Output the (X, Y) coordinate of the center of the cell containing the given text.  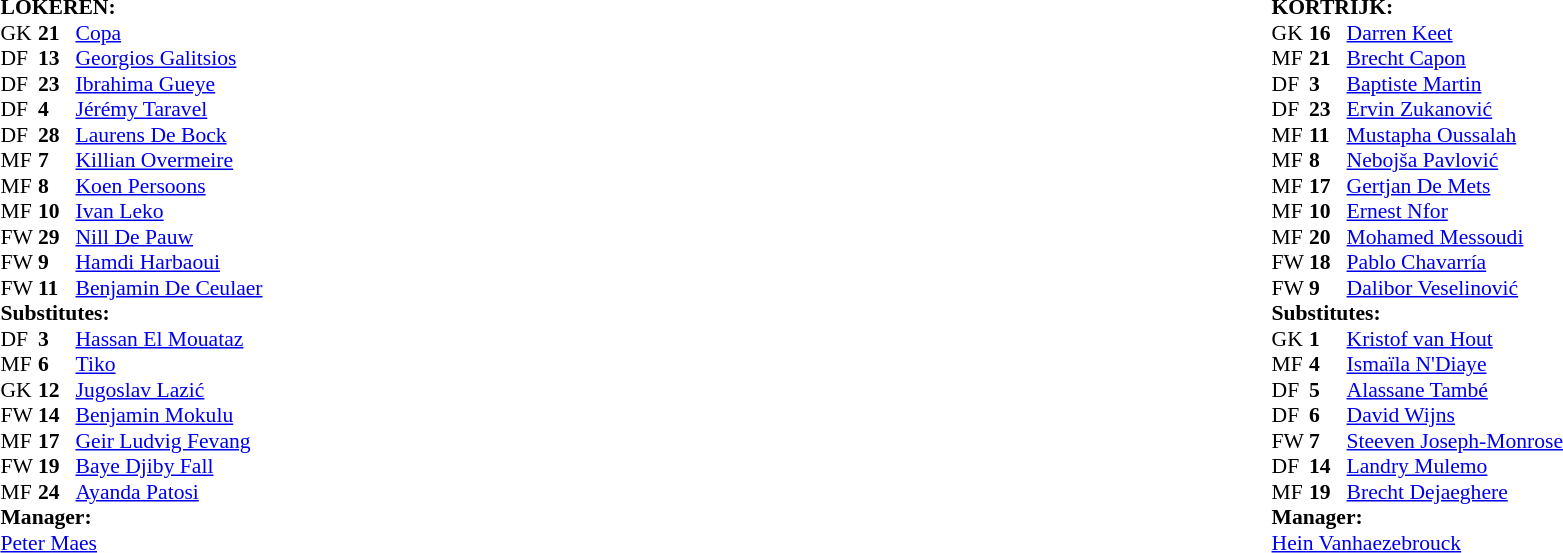
Tiko (170, 365)
Baye Djiby Fall (170, 467)
Nebojša Pavlović (1455, 161)
Brecht Capon (1455, 59)
Jugoslav Lazić (170, 390)
Laurens De Bock (170, 135)
Baptiste Martin (1455, 84)
13 (57, 59)
Ibrahima Gueye (170, 84)
Koen Persoons (170, 186)
Benjamin De Ceulaer (170, 288)
Ernest Nfor (1455, 211)
Mohamed Messoudi (1455, 237)
Alassane També (1455, 390)
Hassan El Mouataz (170, 339)
16 (1328, 33)
Ayanda Patosi (170, 492)
Jérémy Taravel (170, 109)
Landry Mulemo (1455, 467)
5 (1328, 390)
29 (57, 237)
20 (1328, 237)
Benjamin Mokulu (170, 415)
18 (1328, 263)
28 (57, 135)
Gertjan De Mets (1455, 186)
Mustapha Oussalah (1455, 135)
Killian Overmeire (170, 161)
Brecht Dejaeghere (1455, 492)
24 (57, 492)
Steeven Joseph-Monrose (1455, 441)
Hamdi Harbaoui (170, 263)
Darren Keet (1455, 33)
Ismaïla N'Diaye (1455, 365)
Ervin Zukanović (1455, 109)
12 (57, 390)
Dalibor Veselinović (1455, 288)
1 (1328, 339)
Nill De Pauw (170, 237)
Kristof van Hout (1455, 339)
Ivan Leko (170, 211)
Geir Ludvig Fevang (170, 441)
David Wijns (1455, 415)
Pablo Chavarría (1455, 263)
Georgios Galitsios (170, 59)
Copa (170, 33)
